Return the [X, Y] coordinate for the center point of the cell that contains the specified text.  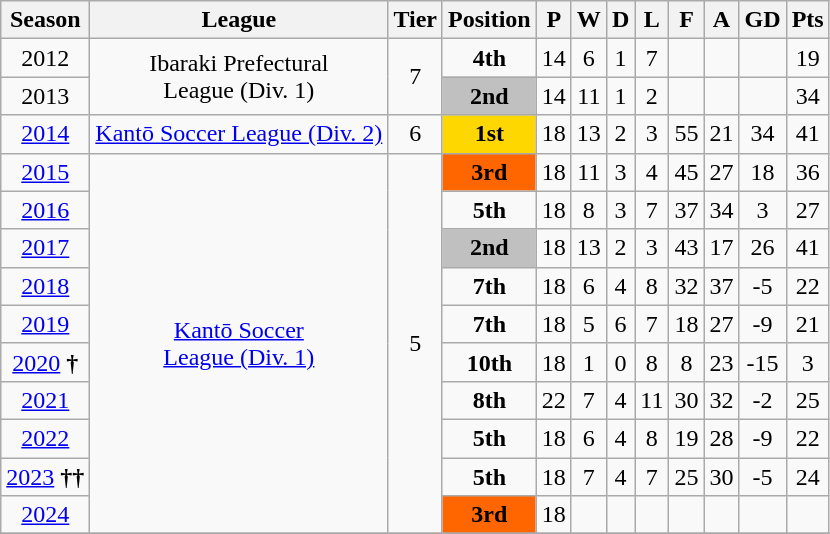
2012 [46, 58]
0 [620, 362]
2019 [46, 324]
Kantō Soccer League (Div. 2) [239, 134]
2017 [46, 248]
45 [686, 172]
26 [762, 248]
2021 [46, 400]
2018 [46, 286]
23 [722, 362]
2023 †† [46, 477]
Tier [416, 20]
Ibaraki PrefecturalLeague (Div. 1) [239, 77]
4th [489, 58]
League [239, 20]
2024 [46, 515]
36 [808, 172]
F [686, 20]
-2 [762, 400]
2014 [46, 134]
Pts [808, 20]
10th [489, 362]
43 [686, 248]
2016 [46, 210]
17 [722, 248]
W [588, 20]
GD [762, 20]
Season [46, 20]
2013 [46, 96]
-15 [762, 362]
Position [489, 20]
Kantō SoccerLeague (Div. 1) [239, 344]
2022 [46, 438]
A [722, 20]
8th [489, 400]
1st [489, 134]
28 [722, 438]
D [620, 20]
2015 [46, 172]
24 [808, 477]
55 [686, 134]
L [652, 20]
P [554, 20]
2020 † [46, 362]
